Extract the (X, Y) coordinate from the center of the cell holding the provided text.  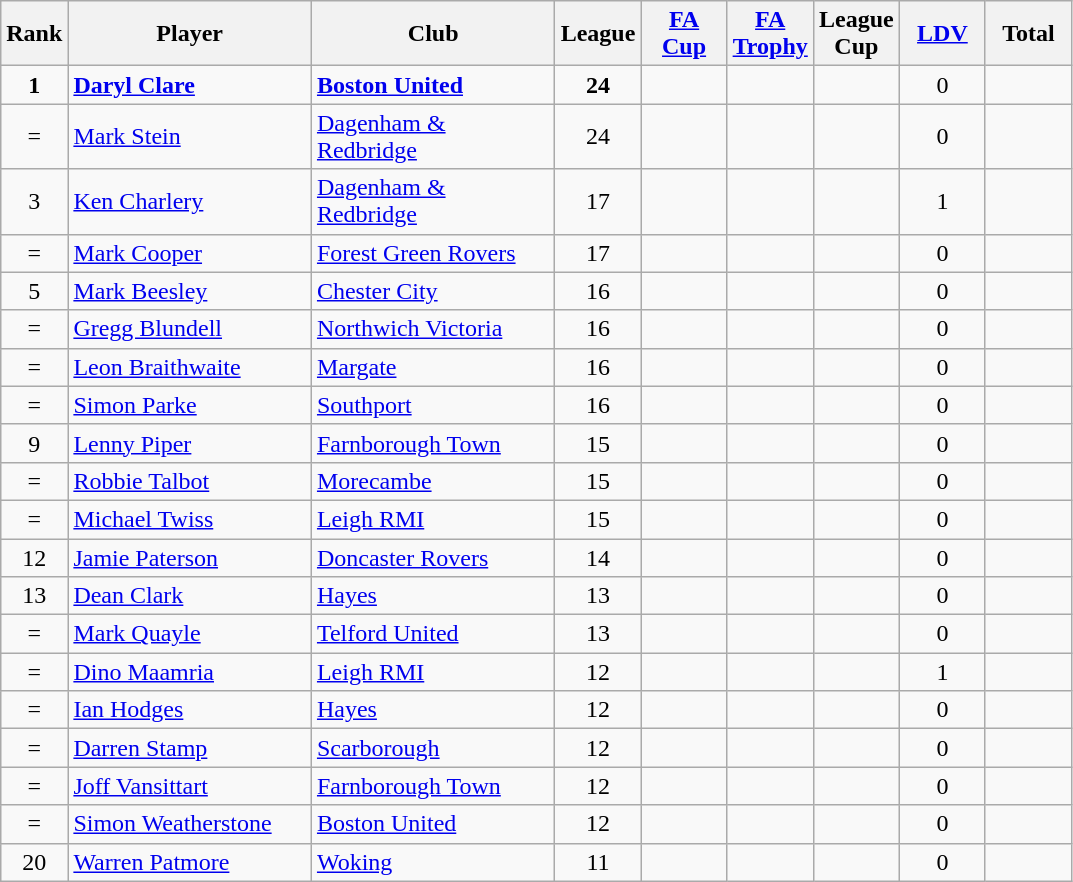
Rank (34, 34)
9 (34, 443)
Simon Parke (190, 405)
Mark Cooper (190, 253)
Morecambe (433, 481)
Dean Clark (190, 596)
Forest Green Rovers (433, 253)
14 (598, 557)
Darren Stamp (190, 748)
Total (1028, 34)
LDV (942, 34)
Telford United (433, 634)
Jamie Paterson (190, 557)
Chester City (433, 291)
Northwich Victoria (433, 329)
Woking (433, 862)
Margate (433, 367)
Ken Charlery (190, 202)
League (598, 34)
Daryl Clare (190, 85)
5 (34, 291)
Simon Weatherstone (190, 824)
Dino Maamria (190, 672)
Lenny Piper (190, 443)
Leon Braithwaite (190, 367)
Club (433, 34)
Mark Stein (190, 136)
League Cup (856, 34)
20 (34, 862)
Gregg Blundell (190, 329)
Scarborough (433, 748)
Robbie Talbot (190, 481)
Mark Quayle (190, 634)
FA Trophy (770, 34)
11 (598, 862)
Warren Patmore (190, 862)
Ian Hodges (190, 710)
Player (190, 34)
Doncaster Rovers (433, 557)
Michael Twiss (190, 519)
Mark Beesley (190, 291)
3 (34, 202)
Southport (433, 405)
Joff Vansittart (190, 786)
FA Cup (684, 34)
